Identify which cell holds the provided text, then report its (X, Y) central coordinate. 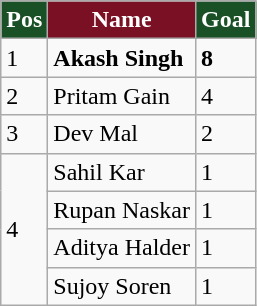
Name (122, 20)
Aditya Halder (122, 248)
Akash Singh (122, 58)
3 (24, 134)
Rupan Naskar (122, 210)
Sujoy Soren (122, 286)
Pritam Gain (122, 96)
Dev Mal (122, 134)
Pos (24, 20)
Goal (226, 20)
Sahil Kar (122, 172)
8 (226, 58)
